Pinpoint the cell where the given text exists, returning its [X, Y] midpoint coordinate. 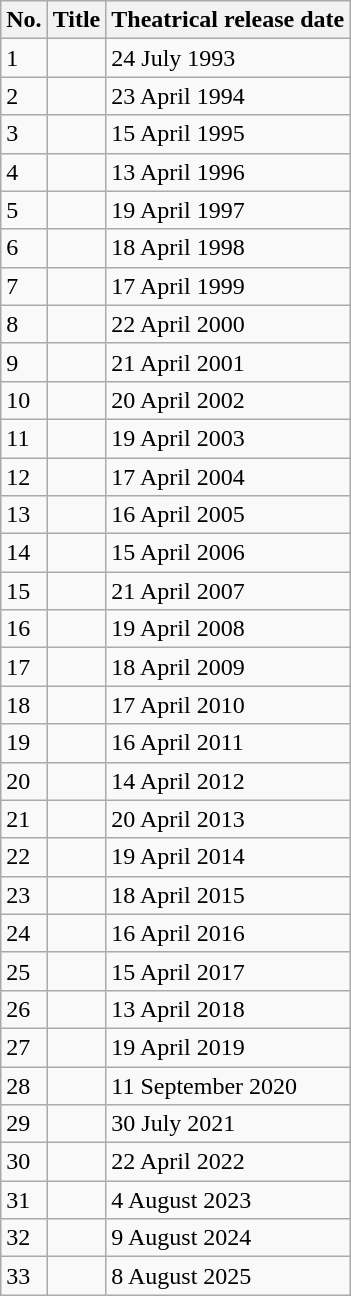
18 [24, 705]
10 [24, 400]
2 [24, 96]
13 April 1996 [228, 172]
26 [24, 1009]
33 [24, 1276]
24 [24, 933]
8 August 2025 [228, 1276]
8 [24, 324]
12 [24, 477]
7 [24, 286]
21 [24, 819]
18 April 1998 [228, 248]
23 April 1994 [228, 96]
5 [24, 210]
16 [24, 629]
13 April 2018 [228, 1009]
17 April 2004 [228, 477]
9 August 2024 [228, 1238]
17 April 1999 [228, 286]
Title [76, 20]
24 July 1993 [228, 58]
16 April 2011 [228, 743]
29 [24, 1124]
3 [24, 134]
18 April 2009 [228, 667]
19 [24, 743]
6 [24, 248]
4 August 2023 [228, 1200]
15 April 2017 [228, 971]
32 [24, 1238]
11 September 2020 [228, 1085]
19 April 2014 [228, 857]
15 April 1995 [228, 134]
16 April 2005 [228, 515]
28 [24, 1085]
17 [24, 667]
20 April 2013 [228, 819]
31 [24, 1200]
20 [24, 781]
15 [24, 591]
No. [24, 20]
15 April 2006 [228, 553]
21 April 2007 [228, 591]
22 April 2022 [228, 1162]
14 April 2012 [228, 781]
20 April 2002 [228, 400]
27 [24, 1047]
22 April 2000 [228, 324]
19 April 1997 [228, 210]
25 [24, 971]
21 April 2001 [228, 362]
1 [24, 58]
9 [24, 362]
19 April 2008 [228, 629]
14 [24, 553]
30 [24, 1162]
23 [24, 895]
17 April 2010 [228, 705]
16 April 2016 [228, 933]
13 [24, 515]
30 July 2021 [228, 1124]
11 [24, 438]
Theatrical release date [228, 20]
19 April 2019 [228, 1047]
19 April 2003 [228, 438]
18 April 2015 [228, 895]
22 [24, 857]
4 [24, 172]
